Return (x, y) of the center of cell containing provided text 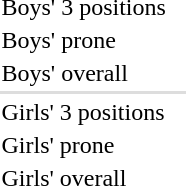
Girls' 3 positions (84, 112)
Boys' overall (84, 73)
Boys' prone (84, 40)
Girls' prone (84, 145)
